Scan for the cell matching the given text and deliver its (x, y) coordinate at center. 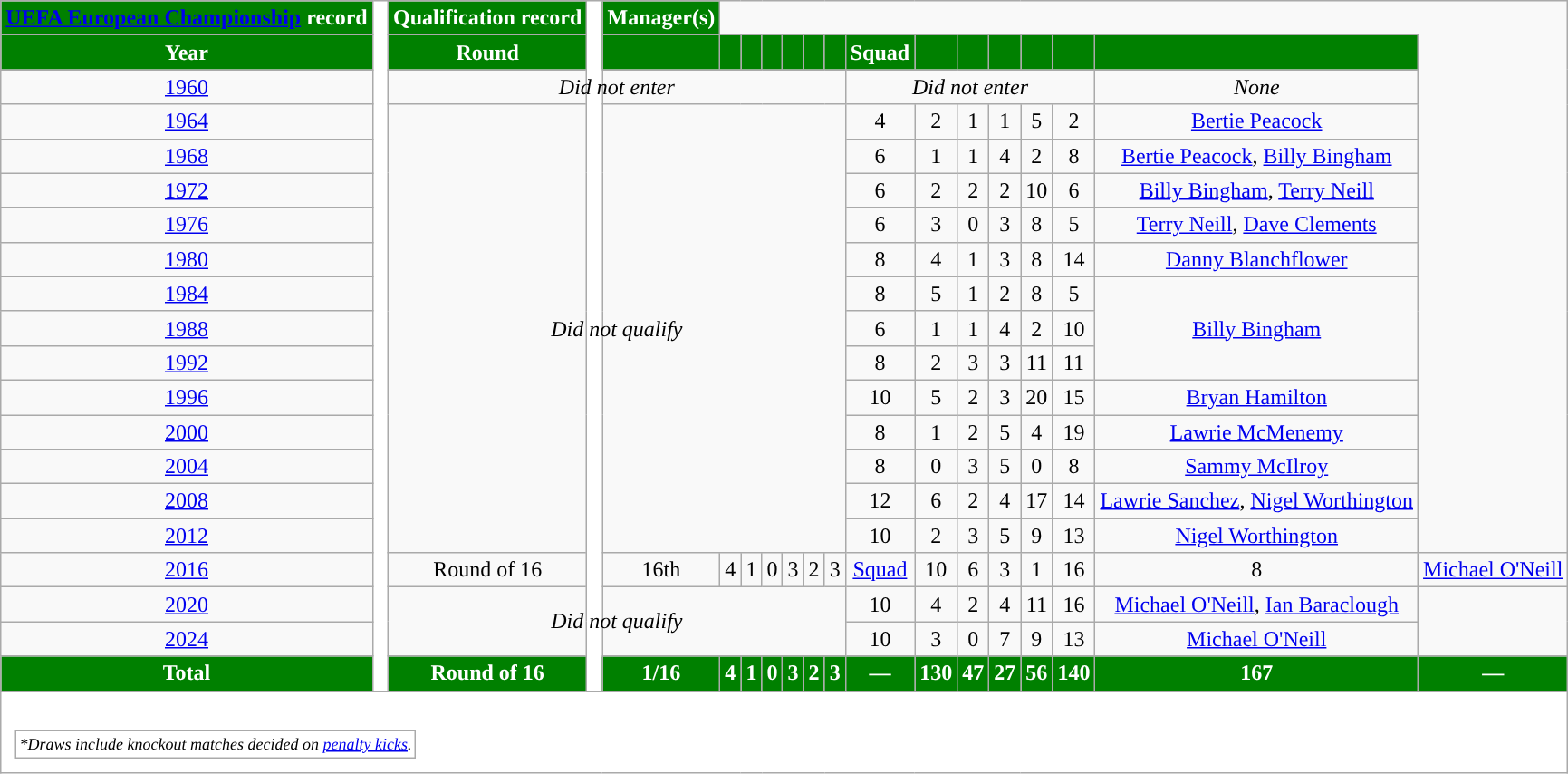
Bertie Peacock, Billy Bingham (1257, 156)
1988 (187, 328)
Lawrie McMenemy (1257, 432)
19 (1074, 432)
2008 (187, 501)
17 (1036, 501)
16th (661, 570)
167 (1257, 673)
Nigel Worthington (1257, 536)
12 (880, 501)
Terry Neill, Dave Clements (1257, 225)
Manager(s) (661, 18)
1992 (187, 363)
130 (937, 673)
15 (1074, 397)
None (1257, 87)
Lawrie Sanchez, Nigel Worthington (1257, 501)
Michael O'Neill, Ian Baraclough (1257, 605)
20 (1036, 397)
2000 (187, 432)
1964 (187, 121)
1960 (187, 87)
Bryan Hamilton (1257, 397)
1984 (187, 294)
UEFA European Championship record (187, 18)
Bertie Peacock (1257, 121)
2024 (187, 639)
27 (1005, 673)
1996 (187, 397)
Sammy McIlroy (1257, 467)
1/16 (661, 673)
Year (187, 53)
Billy Bingham, Terry Neill (1257, 190)
2020 (187, 605)
2012 (187, 536)
56 (1036, 673)
Round (487, 53)
2004 (187, 467)
1980 (187, 259)
Danny Blanchflower (1257, 259)
7 (1005, 639)
1968 (187, 156)
140 (1074, 673)
1976 (187, 225)
47 (973, 673)
Total (187, 673)
1972 (187, 190)
Qualification record (487, 18)
Billy Bingham (1257, 328)
2016 (187, 570)
